Search for the cell housing the specified text and yield its [x, y] center coordinate. 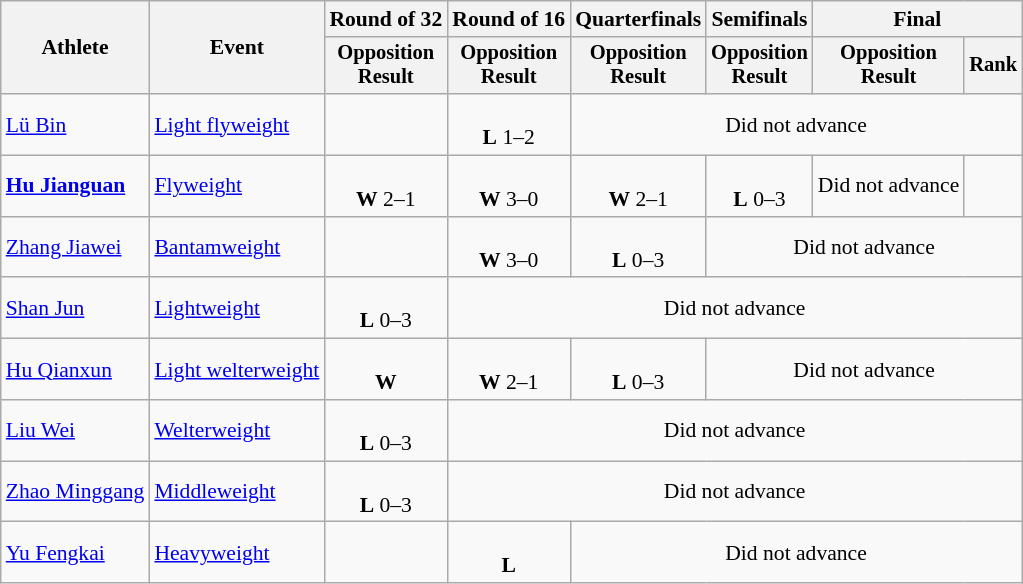
Lightweight [236, 308]
L 1–2 [508, 124]
Liu Wei [76, 430]
Round of 16 [508, 19]
Event [236, 48]
Flyweight [236, 186]
Hu Qianxun [76, 370]
Lü Bin [76, 124]
Round of 32 [386, 19]
Yu Fengkai [76, 552]
Heavyweight [236, 552]
Final [918, 19]
Rank [993, 66]
Zhang Jiawei [76, 248]
Middleweight [236, 492]
W [386, 370]
Shan Jun [76, 308]
Zhao Minggang [76, 492]
Bantamweight [236, 248]
Athlete [76, 48]
Welterweight [236, 430]
L [508, 552]
Light flyweight [236, 124]
Semifinals [760, 19]
Light welterweight [236, 370]
Hu Jianguan [76, 186]
Quarterfinals [638, 19]
